Determine the (X, Y) coordinate at the center of the cell enclosing the given text.  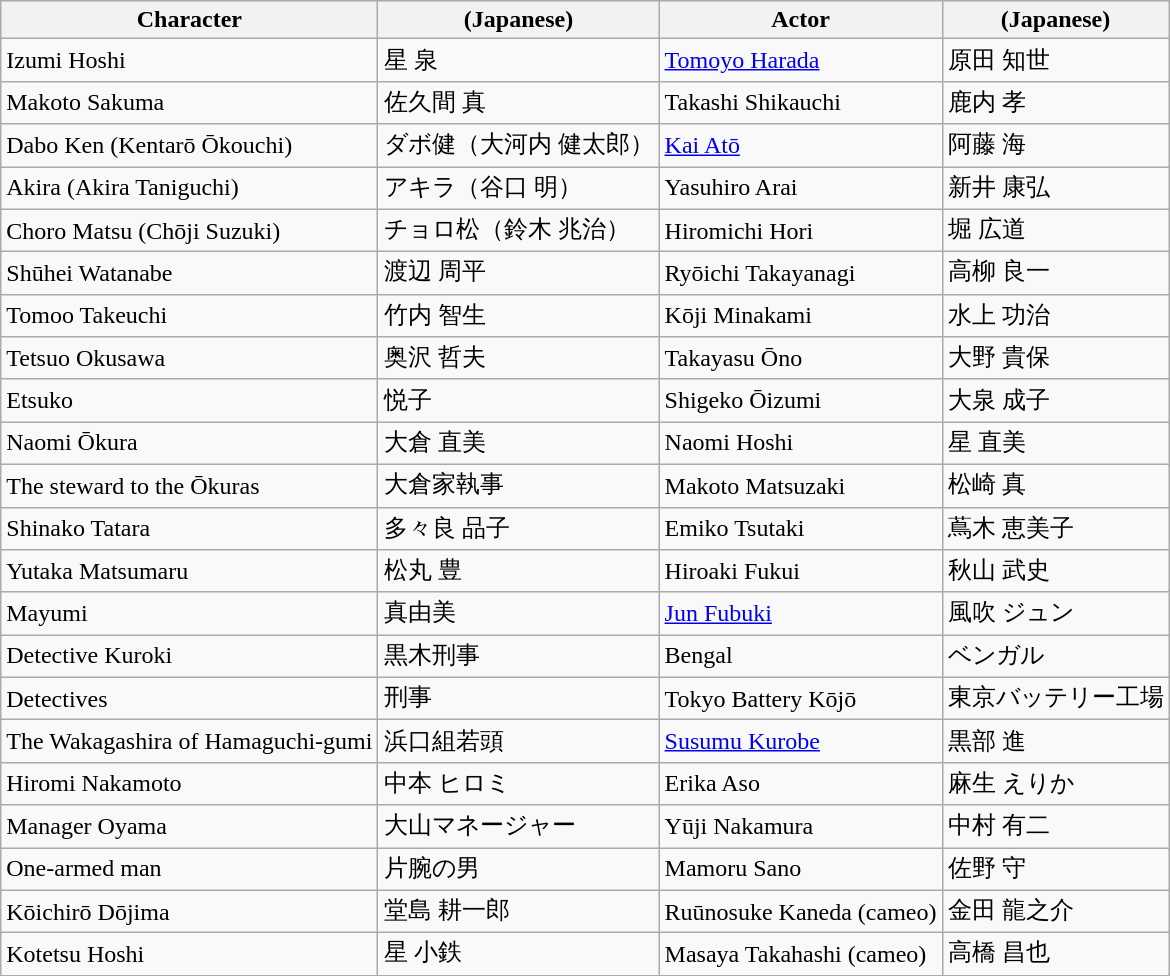
Hiromichi Hori (800, 230)
Ryōichi Takayanagi (800, 274)
蔦木 恵美子 (1056, 528)
Kotetsu Hoshi (190, 954)
Ruūnosuke Kaneda (cameo) (800, 912)
Shūhei Watanabe (190, 274)
Hiromi Nakamoto (190, 784)
星 泉 (518, 60)
金田 龍之介 (1056, 912)
黒木刑事 (518, 656)
Choro Matsu (Chōji Suzuki) (190, 230)
高橋 昌也 (1056, 954)
Susumu Kurobe (800, 742)
Tokyo Battery Kōjō (800, 698)
Takayasu Ōno (800, 358)
Actor (800, 20)
東京バッテリー工場 (1056, 698)
大倉 直美 (518, 444)
Izumi Hoshi (190, 60)
Yutaka Matsumaru (190, 572)
Character (190, 20)
佐久間 真 (518, 102)
Etsuko (190, 400)
Jun Fubuki (800, 614)
奥沢 哲夫 (518, 358)
片腕の男 (518, 870)
Hiroaki Fukui (800, 572)
Takashi Shikauchi (800, 102)
Detectives (190, 698)
Akira (Akira Taniguchi) (190, 188)
ダボ健（大河内 健太郎） (518, 146)
Dabo Ken (Kentarō Ōkouchi) (190, 146)
悦子 (518, 400)
松丸 豊 (518, 572)
Yasuhiro Arai (800, 188)
堂島 耕一郎 (518, 912)
大泉 成子 (1056, 400)
阿藤 海 (1056, 146)
Tetsuo Okusawa (190, 358)
Mamoru Sano (800, 870)
堀 広道 (1056, 230)
星 小鉄 (518, 954)
水上 功治 (1056, 316)
アキラ（谷口 明） (518, 188)
秋山 武史 (1056, 572)
中本 ヒロミ (518, 784)
Kōichirō Dōjima (190, 912)
大倉家執事 (518, 486)
ベンガル (1056, 656)
The steward to the Ōkuras (190, 486)
Tomoo Takeuchi (190, 316)
麻生 えりか (1056, 784)
中村 有二 (1056, 826)
Kōji Minakami (800, 316)
大山マネージャー (518, 826)
The Wakagashira of Hamaguchi-gumi (190, 742)
Makoto Matsuzaki (800, 486)
竹内 智生 (518, 316)
Kai Atō (800, 146)
Masaya Takahashi (cameo) (800, 954)
佐野 守 (1056, 870)
Detective Kuroki (190, 656)
高柳 良一 (1056, 274)
Emiko Tsutaki (800, 528)
刑事 (518, 698)
Manager Oyama (190, 826)
チョロ松（鈴木 兆治） (518, 230)
Bengal (800, 656)
One-armed man (190, 870)
Erika Aso (800, 784)
渡辺 周平 (518, 274)
新井 康弘 (1056, 188)
松崎 真 (1056, 486)
多々良 品子 (518, 528)
Naomi Hoshi (800, 444)
浜口組若頭 (518, 742)
星 直美 (1056, 444)
Tomoyo Harada (800, 60)
鹿内 孝 (1056, 102)
Naomi Ōkura (190, 444)
風吹 ジュン (1056, 614)
真由美 (518, 614)
Shinako Tatara (190, 528)
Shigeko Ōizumi (800, 400)
Mayumi (190, 614)
Yūji Nakamura (800, 826)
黒部 進 (1056, 742)
原田 知世 (1056, 60)
Makoto Sakuma (190, 102)
大野 貴保 (1056, 358)
